Return the [x, y] coordinate for the center point of the cell that contains the specified text.  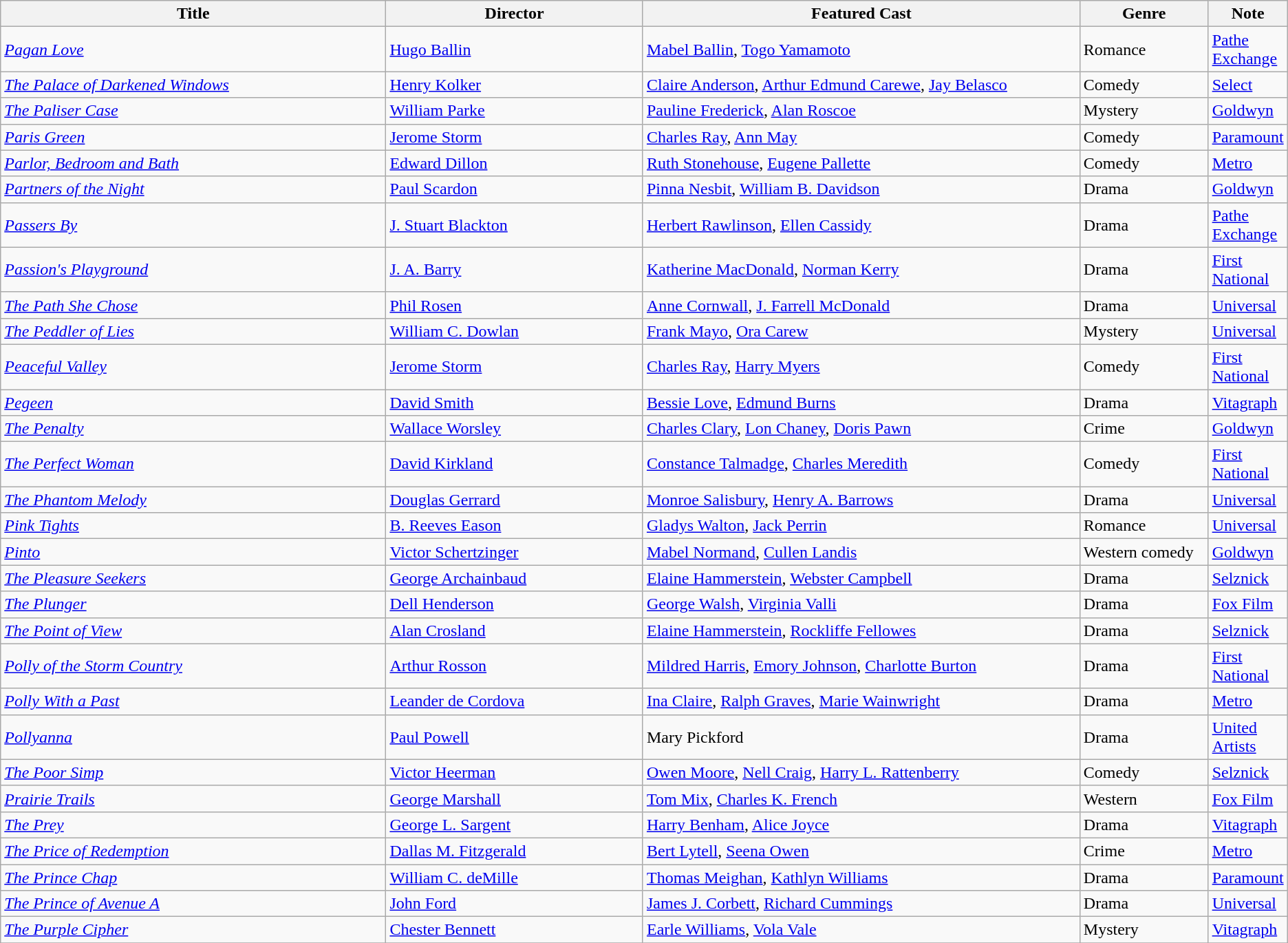
The Perfect Woman [193, 464]
The Poor Simp [193, 772]
The Phantom Melody [193, 500]
Arthur Rosson [515, 666]
Paris Green [193, 137]
Western [1144, 798]
Charles Ray, Ann May [861, 137]
Ina Claire, Ralph Graves, Marie Wainwright [861, 701]
Dallas M. Fitzgerald [515, 851]
Alan Crosland [515, 631]
Mabel Normand, Cullen Landis [861, 552]
Charles Clary, Lon Chaney, Doris Pawn [861, 429]
Pegeen [193, 403]
Leander de Cordova [515, 701]
The Plunger [193, 604]
Elaine Hammerstein, Rockliffe Fellowes [861, 631]
David Kirkland [515, 464]
Henry Kolker [515, 85]
The Path She Chose [193, 305]
The Peddler of Lies [193, 331]
Hugo Ballin [515, 50]
Partners of the Night [193, 189]
Victor Heerman [515, 772]
Pagan Love [193, 50]
Passers By [193, 224]
J. A. Barry [515, 270]
Monroe Salisbury, Henry A. Barrows [861, 500]
James J. Corbett, Richard Cummings [861, 904]
Director [515, 14]
William C. deMille [515, 878]
Frank Mayo, Ora Carew [861, 331]
Chester Bennett [515, 930]
Mary Pickford [861, 737]
Note [1248, 14]
Select [1248, 85]
The Pleasure Seekers [193, 578]
Paul Scardon [515, 189]
Charles Ray, Harry Myers [861, 366]
Genre [1144, 14]
Pauline Frederick, Alan Roscoe [861, 111]
The Price of Redemption [193, 851]
The Purple Cipher [193, 930]
Pollyanna [193, 737]
Dell Henderson [515, 604]
Featured Cast [861, 14]
Gladys Walton, Jack Perrin [861, 526]
Douglas Gerrard [515, 500]
Ruth Stonehouse, Eugene Pallette [861, 163]
Tom Mix, Charles K. French [861, 798]
Katherine MacDonald, Norman Kerry [861, 270]
Pinto [193, 552]
B. Reeves Eason [515, 526]
Paul Powell [515, 737]
Anne Cornwall, J. Farrell McDonald [861, 305]
George Archainbaud [515, 578]
J. Stuart Blackton [515, 224]
Victor Schertzinger [515, 552]
Owen Moore, Nell Craig, Harry L. Rattenberry [861, 772]
Mildred Harris, Emory Johnson, Charlotte Burton [861, 666]
David Smith [515, 403]
Constance Talmadge, Charles Meredith [861, 464]
Peaceful Valley [193, 366]
Bert Lytell, Seena Owen [861, 851]
Pink Tights [193, 526]
The Point of View [193, 631]
George Walsh, Virginia Valli [861, 604]
The Prince Chap [193, 878]
Pinna Nesbit, William B. Davidson [861, 189]
Harry Benham, Alice Joyce [861, 825]
George L. Sargent [515, 825]
Western comedy [1144, 552]
Phil Rosen [515, 305]
Polly of the Storm Country [193, 666]
Passion's Playground [193, 270]
William Parke [515, 111]
The Prey [193, 825]
The Prince of Avenue A [193, 904]
William C. Dowlan [515, 331]
Earle Williams, Vola Vale [861, 930]
Polly With a Past [193, 701]
Title [193, 14]
The Palace of Darkened Windows [193, 85]
Elaine Hammerstein, Webster Campbell [861, 578]
Mabel Ballin, Togo Yamamoto [861, 50]
Herbert Rawlinson, Ellen Cassidy [861, 224]
Bessie Love, Edmund Burns [861, 403]
Prairie Trails [193, 798]
Wallace Worsley [515, 429]
George Marshall [515, 798]
John Ford [515, 904]
The Penalty [193, 429]
United Artists [1248, 737]
Edward Dillon [515, 163]
Parlor, Bedroom and Bath [193, 163]
Thomas Meighan, Kathlyn Williams [861, 878]
The Paliser Case [193, 111]
Claire Anderson, Arthur Edmund Carewe, Jay Belasco [861, 85]
